Find where the given text appears and provide that cell's center as (X, Y) coordinate. 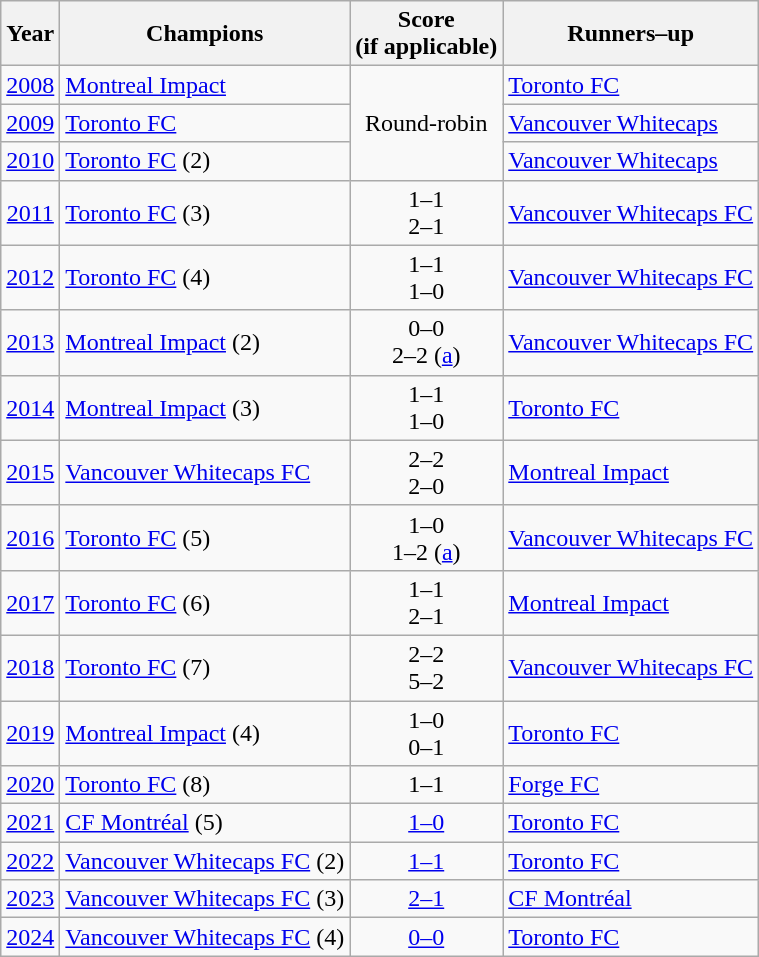
Montreal Impact (2) (205, 342)
2–25–2 (426, 668)
Montreal Impact (4) (205, 732)
Montreal Impact (3) (205, 408)
2015 (30, 472)
Toronto FC (4) (205, 278)
2019 (30, 732)
Vancouver Whitecaps FC (3) (205, 899)
Forge FC (631, 785)
Round-robin (426, 123)
2024 (30, 937)
2013 (30, 342)
Score(if applicable) (426, 34)
Toronto FC (3) (205, 212)
2017 (30, 602)
Toronto FC (2) (205, 161)
CF Montréal (5) (205, 823)
2–22–0 (426, 472)
Toronto FC (5) (205, 538)
Runners–up (631, 34)
2009 (30, 123)
Toronto FC (8) (205, 785)
2022 (30, 861)
2023 (30, 899)
0–0 (426, 937)
CF Montréal (631, 899)
2018 (30, 668)
2021 (30, 823)
Vancouver Whitecaps FC (4) (205, 937)
0–02–2 (a) (426, 342)
2010 (30, 161)
2012 (30, 278)
2008 (30, 85)
Toronto FC (7) (205, 668)
Toronto FC (6) (205, 602)
Vancouver Whitecaps FC (2) (205, 861)
1–00–1 (426, 732)
2011 (30, 212)
Year (30, 34)
1–0 (426, 823)
2020 (30, 785)
Champions (205, 34)
2–1 (426, 899)
1–01–2 (a) (426, 538)
2016 (30, 538)
2014 (30, 408)
